Locate the cell with the specified text and output its (X, Y) center coordinate. 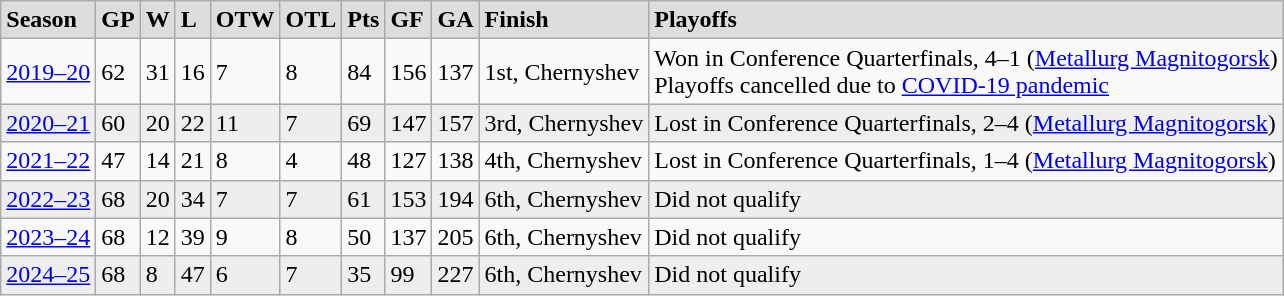
2022–23 (48, 199)
157 (456, 123)
GP (118, 20)
69 (364, 123)
14 (158, 161)
Won in Conference Quarterfinals, 4–1 (Metallurg Magnitogorsk)Playoffs cancelled due to COVID-19 pandemic (966, 72)
2021–22 (48, 161)
31 (158, 72)
W (158, 20)
4th, Chernyshev (564, 161)
39 (192, 237)
156 (408, 72)
9 (245, 237)
205 (456, 237)
3rd, Chernyshev (564, 123)
138 (456, 161)
2023–24 (48, 237)
22 (192, 123)
11 (245, 123)
127 (408, 161)
6 (245, 275)
Playoffs (966, 20)
99 (408, 275)
48 (364, 161)
50 (364, 237)
GF (408, 20)
227 (456, 275)
L (192, 20)
Season (48, 20)
147 (408, 123)
21 (192, 161)
60 (118, 123)
2024–25 (48, 275)
35 (364, 275)
2019–20 (48, 72)
153 (408, 199)
Finish (564, 20)
12 (158, 237)
Pts (364, 20)
1st, Chernyshev (564, 72)
61 (364, 199)
194 (456, 199)
OTL (311, 20)
OTW (245, 20)
Lost in Conference Quarterfinals, 2–4 (Metallurg Magnitogorsk) (966, 123)
84 (364, 72)
34 (192, 199)
Lost in Conference Quarterfinals, 1–4 (Metallurg Magnitogorsk) (966, 161)
GA (456, 20)
16 (192, 72)
62 (118, 72)
2020–21 (48, 123)
4 (311, 161)
